Search for the cell housing the specified text and yield its [x, y] center coordinate. 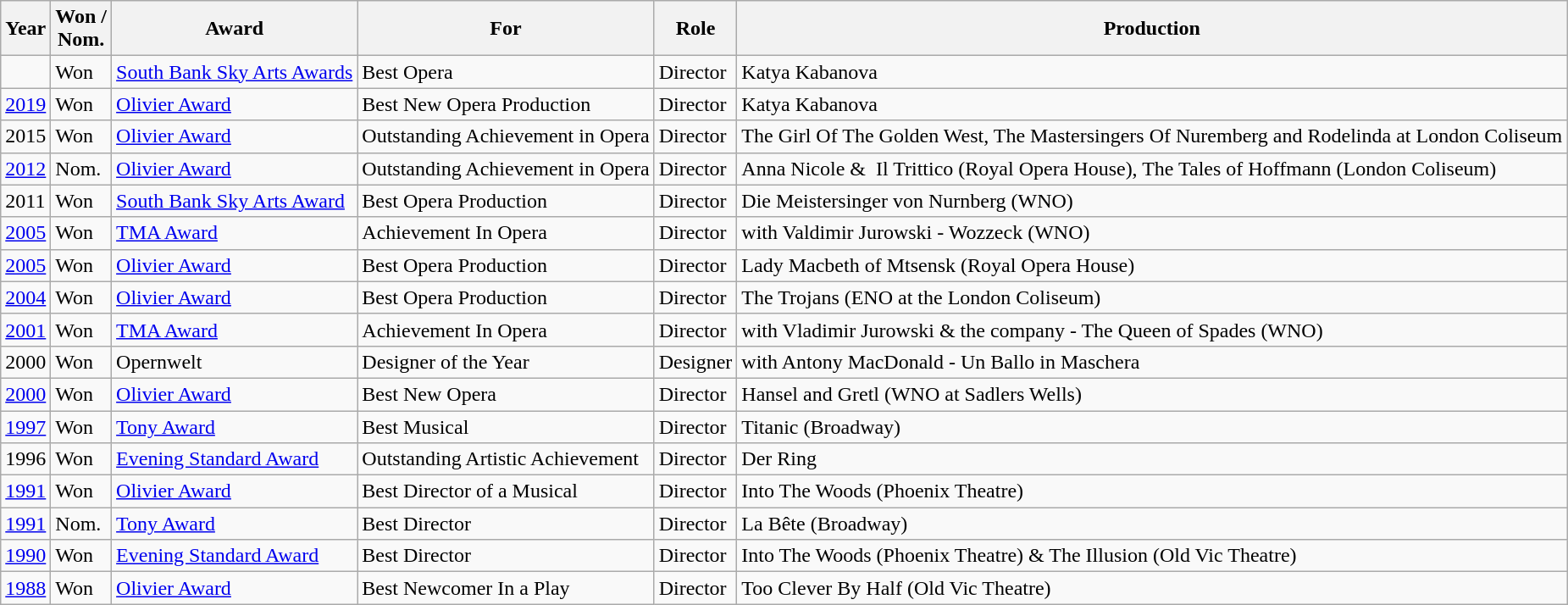
2012 [25, 169]
Anna Nicole & Il Trittico (Royal Opera House), The Tales of Hoffmann (London Coliseum) [1152, 169]
Die Meistersinger von Nurnberg (WNO) [1152, 201]
Best New Opera Production [506, 104]
Designer [695, 362]
Opernwelt [235, 362]
with Antony MacDonald - Un Ballo in Maschera [1152, 362]
2019 [25, 104]
Best Musical [506, 426]
Too Clever By Half (Old Vic Theatre) [1152, 588]
1988 [25, 588]
Into The Woods (Phoenix Theatre) [1152, 491]
1996 [25, 459]
The Girl Of The Golden West, The Mastersingers Of Nuremberg and Rodelinda at London Coliseum [1152, 136]
South Bank Sky Arts Award [235, 201]
Best New Opera [506, 394]
Best Newcomer In a Play [506, 588]
The Trojans (ENO at the London Coliseum) [1152, 297]
Production [1152, 29]
2001 [25, 330]
Into The Woods (Phoenix Theatre) & The Illusion (Old Vic Theatre) [1152, 556]
2011 [25, 201]
Lady Macbeth of Mtsensk (Royal Opera House) [1152, 265]
with Valdimir Jurowski - Wozzeck (WNO) [1152, 233]
Hansel and Gretl (WNO at Sadlers Wells) [1152, 394]
Award [235, 29]
Outstanding Artistic Achievement [506, 459]
Titanic (Broadway) [1152, 426]
South Bank Sky Arts Awards [235, 72]
1997 [25, 426]
2015 [25, 136]
Designer of the Year [506, 362]
Role [695, 29]
Won /Nom. [81, 29]
Best Director of a Musical [506, 491]
Best Opera [506, 72]
2004 [25, 297]
For [506, 29]
Year [25, 29]
Der Ring [1152, 459]
La Bête (Broadway) [1152, 524]
1990 [25, 556]
with Vladimir Jurowski & the company - The Queen of Spades (WNO) [1152, 330]
